From the cell containing the given text, extract its center point as (x, y) coordinate. 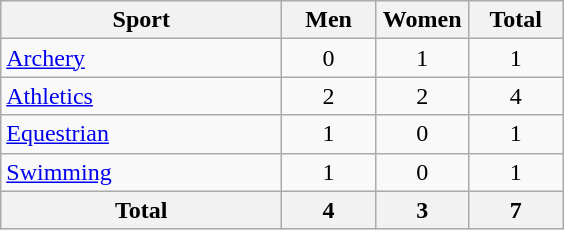
7 (516, 210)
Archery (142, 58)
Athletics (142, 96)
Sport (142, 20)
Men (329, 20)
3 (422, 210)
Equestrian (142, 134)
Women (422, 20)
Swimming (142, 172)
